For the text-containing cell, return its midpoint in (x, y) coordinate format. 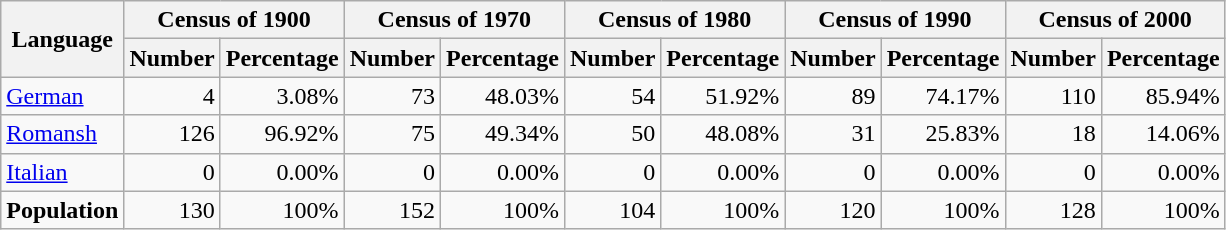
96.92% (282, 134)
Population (62, 210)
51.92% (723, 96)
Italian (62, 172)
75 (392, 134)
Census of 1990 (895, 20)
120 (833, 210)
18 (1053, 134)
104 (612, 210)
128 (1053, 210)
110 (1053, 96)
126 (172, 134)
89 (833, 96)
152 (392, 210)
85.94% (1163, 96)
48.08% (723, 134)
4 (172, 96)
Census of 2000 (1115, 20)
Census of 1900 (234, 20)
73 (392, 96)
Census of 1970 (454, 20)
31 (833, 134)
48.03% (503, 96)
Census of 1980 (674, 20)
25.83% (943, 134)
50 (612, 134)
74.17% (943, 96)
3.08% (282, 96)
14.06% (1163, 134)
German (62, 96)
Language (62, 39)
49.34% (503, 134)
Romansh (62, 134)
130 (172, 210)
54 (612, 96)
